Output the (X, Y) coordinate of the center of the cell containing the given text.  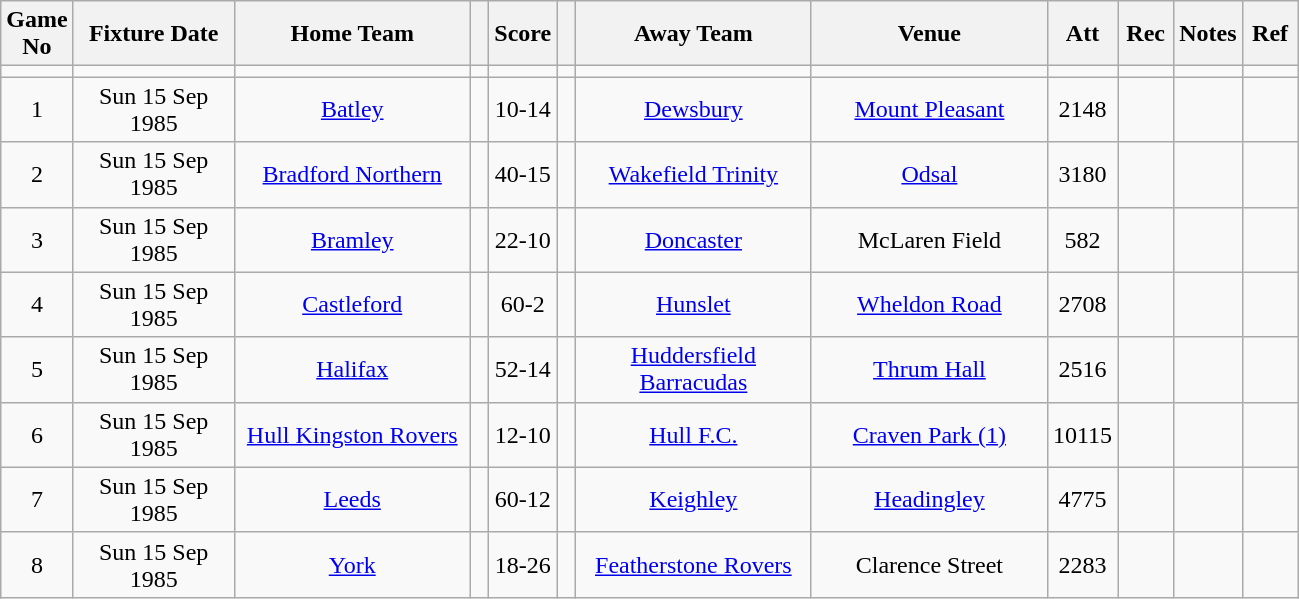
Ref (1270, 34)
Odsal (929, 174)
2283 (1082, 564)
1 (37, 110)
Thrum Hall (929, 370)
Hull Kingston Rovers (352, 434)
4 (37, 304)
6 (37, 434)
582 (1082, 240)
7 (37, 500)
Mount Pleasant (929, 110)
Dewsbury (693, 110)
Clarence Street (929, 564)
Huddersfield Barracudas (693, 370)
2708 (1082, 304)
18-26 (523, 564)
Halifax (352, 370)
Fixture Date (154, 34)
Score (523, 34)
2 (37, 174)
Craven Park (1) (929, 434)
Notes (1208, 34)
2148 (1082, 110)
Castleford (352, 304)
22-10 (523, 240)
Home Team (352, 34)
Wheldon Road (929, 304)
McLaren Field (929, 240)
Away Team (693, 34)
Bramley (352, 240)
Bradford Northern (352, 174)
60-12 (523, 500)
60-2 (523, 304)
8 (37, 564)
12-10 (523, 434)
10115 (1082, 434)
40-15 (523, 174)
5 (37, 370)
Wakefield Trinity (693, 174)
2516 (1082, 370)
Venue (929, 34)
3180 (1082, 174)
Att (1082, 34)
Hunslet (693, 304)
Headingley (929, 500)
Hull F.C. (693, 434)
York (352, 564)
Game No (37, 34)
3 (37, 240)
Featherstone Rovers (693, 564)
Keighley (693, 500)
Leeds (352, 500)
Doncaster (693, 240)
Rec (1146, 34)
Batley (352, 110)
4775 (1082, 500)
10-14 (523, 110)
52-14 (523, 370)
